Return the (X, Y) coordinate for the center point of the cell that contains the specified text.  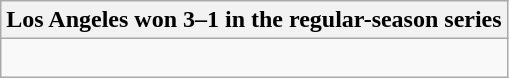
Los Angeles won 3–1 in the regular-season series (254, 20)
